Pinpoint the cell where the given text exists, returning its (X, Y) midpoint coordinate. 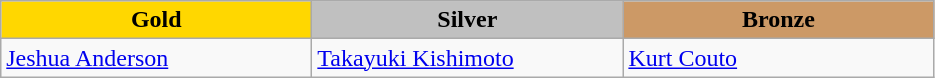
Kurt Couto (778, 58)
Takayuki Kishimoto (468, 58)
Jeshua Anderson (156, 58)
Gold (156, 20)
Bronze (778, 20)
Silver (468, 20)
